Determine the [x, y] coordinate at the center of the cell enclosing the given text.  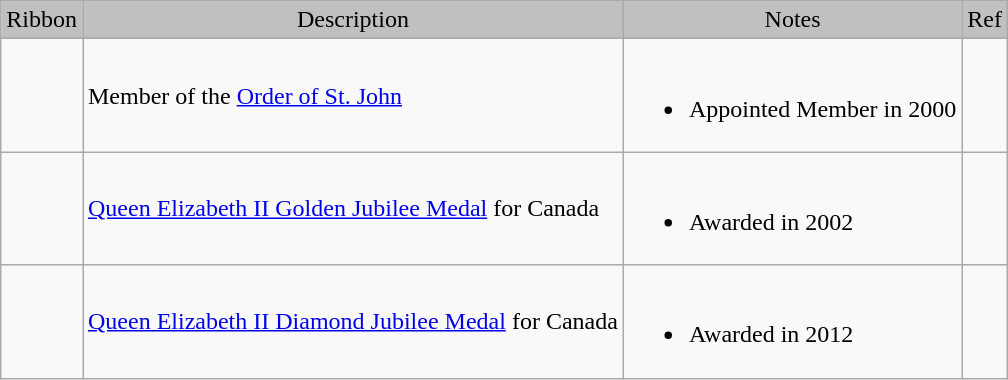
Queen Elizabeth II Diamond Jubilee Medal for Canada [352, 322]
Ribbon [42, 20]
Notes [792, 20]
Appointed Member in 2000 [792, 96]
Queen Elizabeth II Golden Jubilee Medal for Canada [352, 208]
Member of the Order of St. John [352, 96]
Description [352, 20]
Awarded in 2002 [792, 208]
Ref [985, 20]
Awarded in 2012 [792, 322]
